Return the [x, y] coordinate for the center point of the cell that contains the specified text.  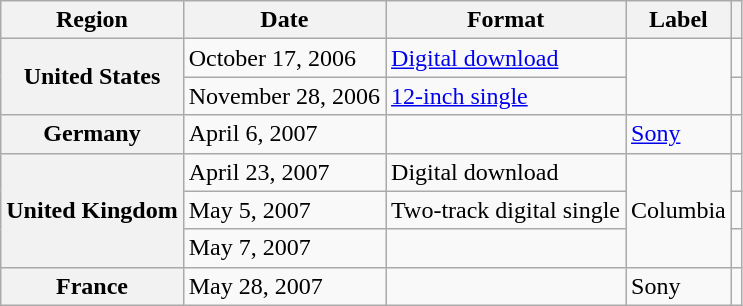
Label [679, 20]
Columbia [679, 210]
April 23, 2007 [284, 172]
United Kingdom [92, 210]
Two-track digital single [506, 210]
United States [92, 77]
Region [92, 20]
Germany [92, 134]
May 5, 2007 [284, 210]
Date [284, 20]
May 28, 2007 [284, 286]
May 7, 2007 [284, 248]
France [92, 286]
October 17, 2006 [284, 58]
April 6, 2007 [284, 134]
12-inch single [506, 96]
November 28, 2006 [284, 96]
Format [506, 20]
